Locate the cell with the specified text and output its (x, y) center coordinate. 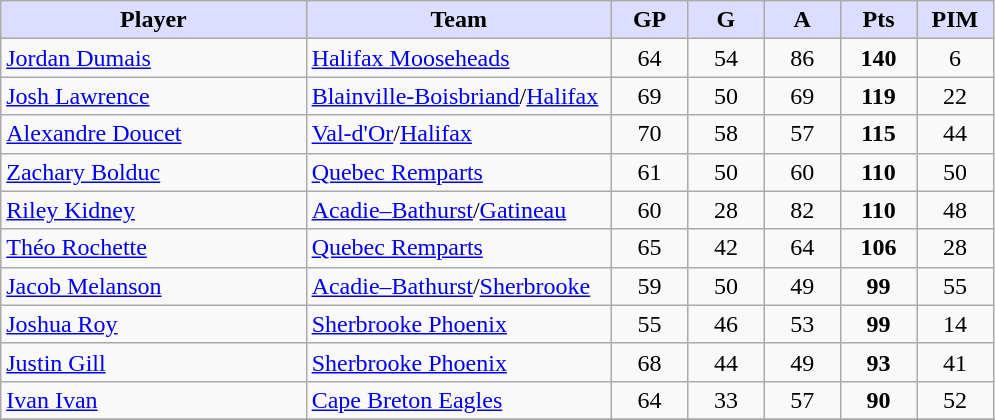
65 (649, 248)
Val-d'Or/Halifax (458, 134)
22 (955, 96)
52 (955, 400)
53 (802, 324)
6 (955, 58)
86 (802, 58)
46 (726, 324)
Pts (878, 20)
115 (878, 134)
Cape Breton Eagles (458, 400)
Halifax Mooseheads (458, 58)
14 (955, 324)
Jordan Dumais (154, 58)
42 (726, 248)
Ivan Ivan (154, 400)
Player (154, 20)
140 (878, 58)
106 (878, 248)
A (802, 20)
Team (458, 20)
Théo Rochette (154, 248)
Acadie–Bathurst/Gatineau (458, 210)
Alexandre Doucet (154, 134)
Acadie–Bathurst/Sherbrooke (458, 286)
33 (726, 400)
G (726, 20)
54 (726, 58)
Blainville-Boisbriand/Halifax (458, 96)
119 (878, 96)
82 (802, 210)
41 (955, 362)
48 (955, 210)
90 (878, 400)
GP (649, 20)
Jacob Melanson (154, 286)
68 (649, 362)
58 (726, 134)
Justin Gill (154, 362)
Josh Lawrence (154, 96)
93 (878, 362)
59 (649, 286)
61 (649, 172)
Zachary Bolduc (154, 172)
Joshua Roy (154, 324)
70 (649, 134)
PIM (955, 20)
Riley Kidney (154, 210)
